Identify which cell holds the provided text, then report its [x, y] central coordinate. 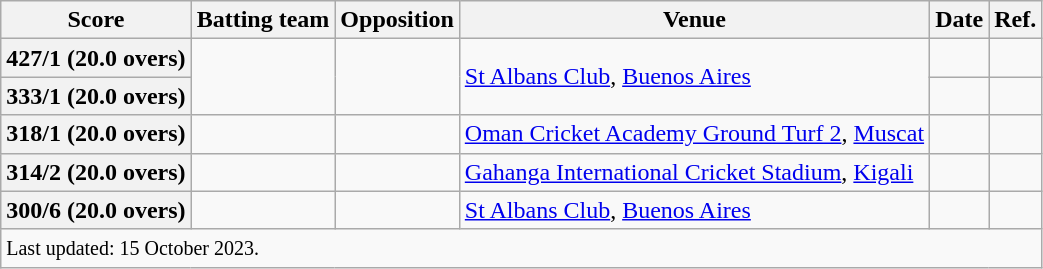
314/2 (20.0 overs) [96, 172]
Last updated: 15 October 2023. [522, 248]
300/6 (20.0 overs) [96, 210]
Gahanga International Cricket Stadium, Kigali [694, 172]
Ref. [1016, 20]
Score [96, 20]
318/1 (20.0 overs) [96, 134]
Batting team [263, 20]
Oman Cricket Academy Ground Turf 2, Muscat [694, 134]
Date [960, 20]
Venue [694, 20]
333/1 (20.0 overs) [96, 96]
427/1 (20.0 overs) [96, 58]
Opposition [397, 20]
